Capture the cell that displays the provided text and extract its [X, Y] central coordinate. 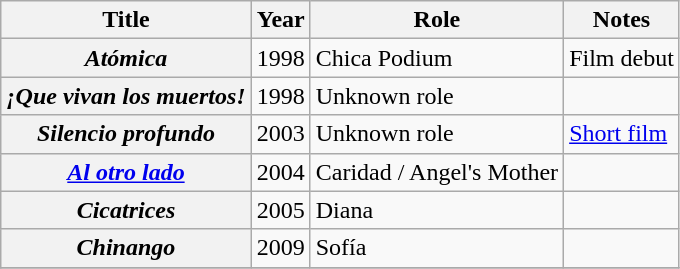
¡Que vivan los muertos! [126, 96]
Chinango [126, 248]
Diana [436, 210]
Short film [622, 134]
Sofía [436, 248]
Title [126, 20]
Silencio profundo [126, 134]
Chica Podium [436, 58]
Year [280, 20]
Atómica [126, 58]
Role [436, 20]
2009 [280, 248]
2003 [280, 134]
Al otro lado [126, 172]
Cicatrices [126, 210]
Film debut [622, 58]
Caridad / Angel's Mother [436, 172]
2004 [280, 172]
2005 [280, 210]
Notes [622, 20]
